Determine the [x, y] coordinate at the center of the cell enclosing the given text.  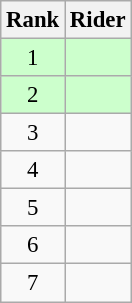
3 [33, 133]
4 [33, 170]
Rank [33, 20]
2 [33, 95]
5 [33, 208]
6 [33, 245]
1 [33, 58]
7 [33, 283]
Rider [98, 20]
